For the text-containing cell, return its midpoint in (x, y) coordinate format. 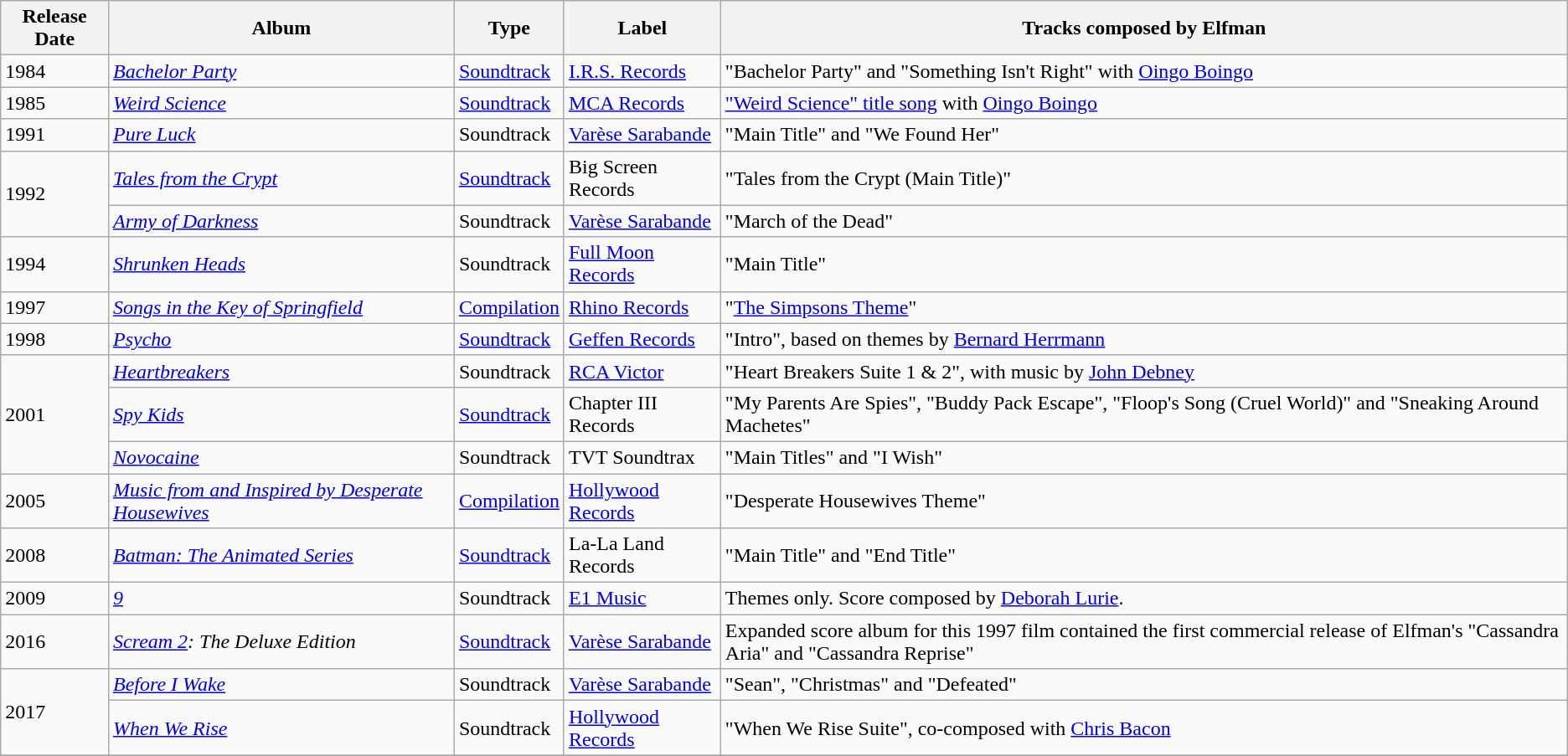
Novocaine (281, 457)
"March of the Dead" (1144, 221)
1984 (55, 71)
"Intro", based on themes by Bernard Herrmann (1144, 339)
"Sean", "Christmas" and "Defeated" (1144, 685)
"Main Title" and "End Title" (1144, 556)
E1 Music (642, 599)
1992 (55, 194)
"Desperate Housewives Theme" (1144, 501)
Album (281, 28)
Army of Darkness (281, 221)
"Main Title" and "We Found Her" (1144, 135)
1985 (55, 103)
Spy Kids (281, 414)
9 (281, 599)
Bachelor Party (281, 71)
1998 (55, 339)
Rhino Records (642, 307)
Before I Wake (281, 685)
Type (509, 28)
Heartbreakers (281, 371)
I.R.S. Records (642, 71)
MCA Records (642, 103)
Music from and Inspired by Desperate Housewives (281, 501)
"The Simpsons Theme" (1144, 307)
2017 (55, 712)
"Weird Science" title song with Oingo Boingo (1144, 103)
"Heart Breakers Suite 1 & 2", with music by John Debney (1144, 371)
2016 (55, 641)
Full Moon Records (642, 265)
1994 (55, 265)
2005 (55, 501)
Scream 2: The Deluxe Edition (281, 641)
Pure Luck (281, 135)
Batman: The Animated Series (281, 556)
TVT Soundtrax (642, 457)
La-La Land Records (642, 556)
Geffen Records (642, 339)
2008 (55, 556)
Expanded score album for this 1997 film contained the first commercial release of Elfman's "Cassandra Aria" and "Cassandra Reprise" (1144, 641)
"Main Titles" and "I Wish" (1144, 457)
Psycho (281, 339)
Tracks composed by Elfman (1144, 28)
Chapter III Records (642, 414)
"When We Rise Suite", co-composed with Chris Bacon (1144, 728)
RCA Victor (642, 371)
Label (642, 28)
"Bachelor Party" and "Something Isn't Right" with Oingo Boingo (1144, 71)
Songs in the Key of Springfield (281, 307)
Tales from the Crypt (281, 177)
When We Rise (281, 728)
2001 (55, 414)
1997 (55, 307)
"Tales from the Crypt (Main Title)" (1144, 177)
2009 (55, 599)
"Main Title" (1144, 265)
Release Date (55, 28)
1991 (55, 135)
Weird Science (281, 103)
Big Screen Records (642, 177)
Shrunken Heads (281, 265)
"My Parents Are Spies", "Buddy Pack Escape", "Floop's Song (Cruel World)" and "Sneaking Around Machetes" (1144, 414)
Themes only. Score composed by Deborah Lurie. (1144, 599)
